Identify which cell holds the provided text, then report its (X, Y) central coordinate. 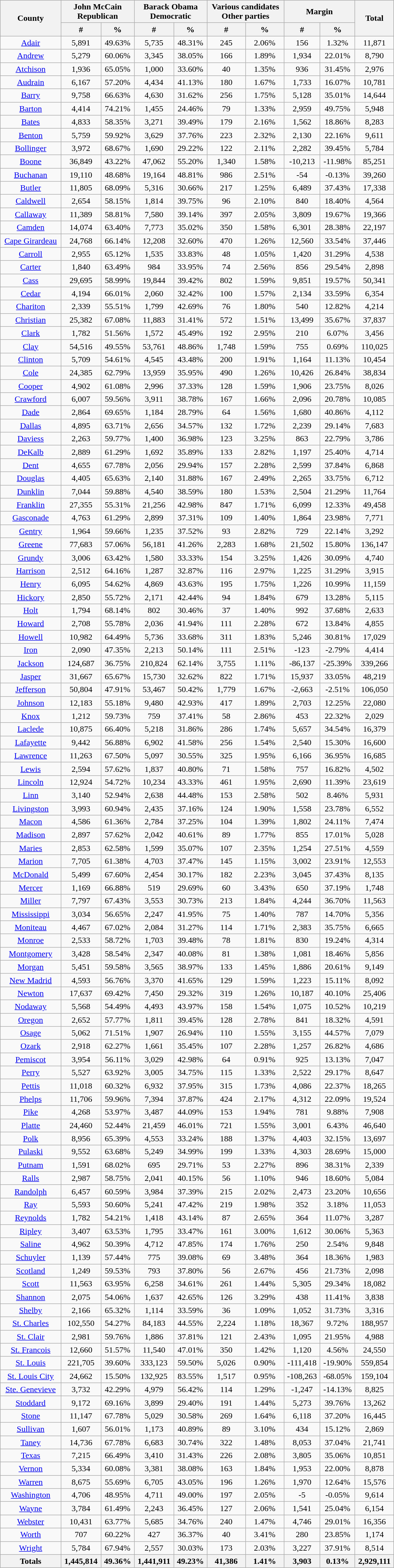
9,552 (81, 1152)
36.95% (338, 756)
2,638 (154, 795)
Marion (30, 861)
56,181 (154, 544)
Maries (30, 848)
2,060 (154, 293)
Lafayette (30, 742)
5,273 (302, 1403)
6,095 (81, 584)
29.34% (338, 1284)
161 (226, 1231)
59.73% (117, 716)
43.05% (190, 1482)
21.73% (338, 1271)
28.79% (190, 412)
14,736 (81, 1442)
-2.79% (338, 650)
1,254 (302, 848)
47.91% (117, 690)
33.54% (338, 241)
Butler (30, 188)
18.60% (338, 1178)
49,458 (374, 505)
59.92% (117, 135)
240 (226, 1522)
-5 (302, 1495)
6,932 (154, 1086)
9,614 (374, 1495)
2,041 (154, 1178)
Andrew (30, 56)
145 (226, 861)
33.83% (190, 254)
6,007 (81, 399)
10,234 (154, 782)
30.17% (190, 875)
39.75% (190, 201)
Holt (30, 611)
8,026 (374, 386)
1,983 (374, 1258)
1,169 (81, 888)
4,902 (81, 386)
56.76% (117, 980)
29.17% (338, 1073)
7,047 (374, 1059)
25.40% (338, 452)
2,656 (154, 426)
1,799 (154, 307)
2.17% (265, 1099)
100 (226, 293)
19.24% (338, 940)
106,050 (374, 690)
Ripley (30, 1231)
3,006 (81, 557)
104 (226, 822)
Dent (30, 465)
6,902 (154, 742)
461 (226, 782)
200 (226, 359)
15.80% (338, 544)
30.58% (190, 1416)
Macon (30, 822)
110,025 (374, 346)
29.40% (190, 1403)
109 (226, 518)
64.49% (117, 637)
34.76% (190, 1522)
217 (226, 188)
182 (226, 875)
21.29% (338, 492)
85,251 (374, 161)
5,759 (81, 135)
1.56% (265, 412)
4,712 (154, 1244)
5,499 (81, 875)
4,403 (302, 1139)
126 (226, 1297)
3,001 (302, 1125)
9.88% (338, 1112)
Oregon (30, 1020)
43.97% (190, 1006)
490 (226, 373)
35.89% (190, 452)
37.47% (190, 861)
54.61% (117, 359)
33.75% (338, 478)
Harrison (30, 571)
781 (302, 1112)
4,895 (81, 426)
59.66% (117, 531)
286 (226, 729)
37.84% (338, 465)
3,786 (374, 439)
2,265 (302, 478)
21,459 (154, 1125)
-11.98% (338, 161)
23.78% (338, 809)
1.94% (265, 1112)
7,215 (81, 1456)
438 (302, 1297)
26.82% (338, 1046)
219 (226, 1204)
55.51% (117, 307)
16.07% (338, 82)
5,249 (154, 1152)
18.86% (338, 122)
2,171 (154, 597)
57.44% (117, 1258)
2.86% (265, 716)
2,056 (154, 465)
31.27% (190, 927)
2,098 (374, 1271)
77,683 (81, 544)
2,929,111 (374, 1561)
1,864 (302, 518)
35.75% (338, 927)
1,607 (81, 1429)
30.55% (190, 756)
43.33% (190, 782)
11,706 (81, 1099)
1,139 (81, 1258)
Henry (30, 584)
1,400 (154, 439)
58.15% (117, 201)
1,690 (154, 148)
2,213 (154, 650)
3,002 (302, 861)
15,937 (302, 676)
9,480 (154, 703)
36 (226, 1310)
55.69% (117, 1482)
10,085 (374, 399)
12.25% (338, 703)
42.29% (117, 1389)
59.77% (117, 439)
132,925 (154, 1376)
11,263 (81, 756)
40.10% (338, 993)
11,018 (81, 1086)
5,527 (81, 1073)
Reynolds (30, 1218)
45.49% (190, 333)
67.08% (117, 320)
4,303 (302, 1152)
30.06% (338, 1231)
58.54% (117, 954)
2,864 (81, 412)
397 (226, 214)
1,000 (154, 69)
2,224 (226, 1323)
18.46% (338, 954)
Stone (30, 1416)
1,970 (302, 1482)
5,316 (154, 188)
6,166 (302, 756)
2,981 (81, 1337)
5,084 (374, 1178)
-0.13% (338, 174)
St. Clair (30, 1337)
4,706 (81, 1495)
63.53% (117, 1231)
2.08% (265, 1456)
1,802 (302, 822)
2,347 (154, 954)
-14.13% (338, 1389)
37,446 (374, 241)
2,633 (374, 611)
6.07% (338, 333)
32.62% (190, 676)
2,557 (154, 1548)
434 (302, 1429)
37.20% (338, 1416)
226 (226, 1456)
27,355 (81, 505)
66.01% (117, 293)
7,580 (154, 214)
2,850 (81, 597)
55.78% (117, 624)
Montgomery (30, 954)
7,773 (154, 228)
Lewis (30, 769)
47.01% (190, 1350)
1.18% (265, 1323)
-108,263 (302, 1376)
43.14% (190, 1218)
30.66% (190, 188)
Wayne (30, 1508)
6,167 (81, 82)
199 (226, 1152)
48 (226, 254)
23.20% (338, 1191)
Warren (30, 1482)
29.32% (190, 993)
2.03% (265, 1548)
St. Francois (30, 1350)
2,708 (81, 624)
67.02% (117, 927)
2,473 (302, 1191)
22.79% (338, 439)
2,130 (302, 135)
DeKalb (30, 452)
47.42% (190, 1204)
48.81% (190, 174)
188,957 (374, 1323)
4,564 (374, 201)
6,258 (154, 1284)
35.06% (338, 1456)
4,268 (81, 1112)
2,243 (154, 1508)
34.61% (190, 1284)
759 (154, 716)
311 (226, 637)
55.20% (190, 161)
Dade (30, 412)
Totals (30, 1561)
11.13% (338, 359)
39.49% (190, 122)
6,683 (154, 1442)
58.99% (117, 280)
68.02% (117, 1165)
1.38% (265, 954)
1.10% (265, 1178)
Saline (30, 1244)
1,257 (302, 1046)
2,239 (302, 426)
60.22% (117, 1535)
2.67% (265, 1271)
2.16% (265, 122)
55.31% (117, 505)
2,522 (302, 1073)
250 (302, 1244)
Nodaway (30, 1006)
1,637 (154, 1297)
1.45% (265, 967)
New Madrid (30, 980)
4,086 (302, 1086)
11.07% (338, 1218)
2,036 (154, 624)
25,406 (374, 993)
2,454 (154, 875)
2,987 (81, 1178)
333,123 (154, 1363)
2.27% (265, 1165)
56.11% (117, 1059)
15.50% (117, 1376)
4,194 (81, 293)
1.47% (265, 1522)
35.45% (190, 1046)
Douglas (30, 478)
15.11% (338, 980)
34.75% (190, 1073)
6,154 (374, 1508)
5,029 (154, 1416)
2.49% (265, 478)
55.18% (117, 703)
124 (226, 809)
1.35% (265, 69)
29.22% (190, 148)
707 (81, 1535)
38.59% (190, 492)
1,591 (81, 1165)
49.75% (338, 109)
-123 (302, 650)
1.80% (265, 307)
63.95% (117, 1284)
3.41% (265, 1535)
Iron (30, 650)
37.76% (190, 135)
22.14% (338, 531)
2,918 (81, 1046)
54,516 (81, 346)
1,164 (302, 359)
58.75% (117, 1178)
1,612 (302, 1231)
11,159 (374, 584)
Scotland (30, 1271)
Washington (30, 1495)
10,851 (374, 1456)
33.33% (190, 557)
2.54% (338, 1244)
Wright (30, 1548)
8,053 (302, 1442)
68.14% (117, 611)
56.42% (190, 1389)
856 (302, 267)
453 (302, 716)
Putnam (30, 1165)
10,426 (302, 373)
221,705 (81, 1363)
116 (226, 571)
1,811 (154, 1020)
11,389 (81, 214)
15,730 (154, 676)
1,517 (226, 1376)
8,878 (374, 1469)
29.69% (190, 888)
12.64% (338, 1482)
47,062 (154, 161)
13,499 (302, 320)
3,271 (154, 122)
Bates (30, 122)
16,445 (374, 1416)
Linn (30, 795)
Clay (30, 346)
7,908 (374, 1112)
65.67% (117, 676)
38.31% (338, 1165)
1,794 (81, 611)
22.00% (338, 1469)
2.32% (265, 135)
23.98% (338, 518)
37.87% (190, 1099)
3,456 (374, 333)
23.91% (338, 861)
1,953 (302, 1469)
2.23% (265, 875)
Ralls (30, 1178)
24.11% (338, 822)
9,442 (81, 742)
11,805 (81, 188)
25,382 (81, 320)
6,705 (154, 1482)
60.59% (117, 1191)
179 (226, 122)
1.68% (265, 544)
3,287 (374, 1218)
56.01% (117, 1429)
174 (226, 1244)
St. Louis (30, 1363)
9,149 (374, 967)
37.80% (190, 1271)
8.46% (338, 795)
1.11% (265, 663)
54.62% (117, 584)
74.21% (117, 109)
4,553 (154, 1139)
79 (226, 109)
69.42% (117, 993)
213 (226, 901)
417 (226, 703)
4,988 (374, 1337)
2,075 (81, 1297)
20.61% (338, 967)
1,420 (302, 254)
81 (226, 954)
Mercer (30, 888)
50.39% (117, 1244)
59.53% (117, 1271)
2,599 (302, 465)
38,834 (374, 373)
11,764 (374, 492)
44.48% (190, 795)
2,889 (81, 452)
94 (226, 597)
50,341 (374, 280)
9.72% (338, 1323)
61.36% (117, 822)
5,334 (81, 1469)
71.51% (117, 1033)
Jackson (30, 663)
Pettis (30, 1086)
6,118 (302, 1416)
1,184 (154, 412)
36.70% (338, 901)
5,115 (374, 597)
11,540 (154, 1350)
23,619 (374, 782)
0.13% (338, 1561)
4,855 (374, 624)
3,553 (154, 901)
3,407 (81, 1231)
863 (302, 439)
24,385 (81, 373)
502 (302, 795)
9,848 (374, 1244)
-2.51% (338, 690)
1,840 (81, 267)
4,214 (374, 307)
1,580 (154, 557)
34.57% (190, 426)
Mississippi (30, 914)
71 (226, 769)
1,837 (154, 769)
210 (302, 333)
14,074 (81, 228)
3,005 (154, 1073)
18.32% (338, 1020)
1,661 (154, 1046)
10,982 (81, 637)
3,227 (302, 1548)
20.78% (338, 399)
6,868 (374, 465)
38.08% (190, 1469)
2.02% (265, 1191)
1,906 (302, 386)
Miller (30, 901)
0.95% (265, 1376)
1,120 (302, 1350)
4,655 (81, 465)
3,410 (154, 1456)
6,552 (374, 809)
Jefferson (30, 690)
39,260 (374, 174)
5,305 (302, 1284)
30.09% (338, 557)
18,367 (302, 1323)
122 (226, 148)
76 (226, 307)
Carroll (30, 254)
841 (302, 1020)
30.81% (338, 637)
69.16% (117, 1403)
124,687 (81, 663)
2,594 (81, 769)
37.95% (190, 1086)
63.68% (117, 1152)
Johnson (30, 703)
Audrain (30, 82)
5,241 (154, 1204)
Jasper (30, 676)
49.55% (117, 346)
19.67% (338, 214)
13.84% (338, 624)
50.60% (117, 1204)
41.26% (190, 544)
4,833 (81, 122)
28.38% (338, 228)
30.03% (190, 1548)
32.15% (338, 1139)
1,114 (154, 1310)
3.43% (265, 888)
793 (154, 1271)
3.29% (265, 1297)
7,705 (81, 861)
13,262 (374, 1403)
196 (226, 1482)
4,545 (154, 359)
15,576 (374, 1482)
65.32% (117, 1310)
69.65% (117, 412)
3,903 (302, 1561)
36.45% (190, 1508)
3,370 (154, 980)
11,053 (374, 1204)
5,218 (154, 729)
315 (226, 1086)
5,891 (81, 43)
6,665 (374, 927)
19,366 (374, 214)
1.41% (265, 1561)
121 (226, 1337)
Crawford (30, 399)
115 (226, 1073)
30.74% (190, 1442)
Various candidatesOther parties (245, 12)
0.91% (265, 1059)
4,312 (302, 1099)
44.57% (338, 1033)
163 (226, 1469)
Morgan (30, 967)
2,512 (81, 571)
1.48% (265, 1442)
936 (302, 69)
984 (154, 267)
21,741 (374, 1442)
54.72% (117, 782)
22.16% (338, 135)
12.82% (338, 307)
Adair (30, 43)
2,955 (81, 254)
63.92% (117, 1073)
Randolph (30, 1191)
22.09% (338, 1099)
3,029 (154, 1059)
2,533 (81, 940)
32.42% (190, 293)
40.86% (338, 412)
24,460 (81, 1125)
4,686 (374, 1046)
Camden (30, 228)
319 (226, 993)
11.39% (338, 782)
13,959 (154, 373)
56.88% (117, 742)
Shannon (30, 1297)
2,042 (154, 835)
2,263 (81, 439)
4,314 (374, 940)
322 (226, 1442)
Phelps (30, 1099)
34.99% (190, 1152)
41.13% (190, 82)
66.63% (117, 95)
1.53% (265, 492)
Hickory (30, 597)
1,075 (302, 1006)
Bollinger (30, 148)
29.14% (338, 426)
66.49% (117, 1456)
41,386 (226, 1561)
1.09% (265, 1310)
8,283 (374, 122)
14,644 (374, 95)
33.68% (190, 637)
1,934 (302, 56)
7,450 (154, 993)
572 (226, 320)
60 (226, 888)
1,814 (154, 201)
4,746 (302, 1522)
Barack ObamaDemocratic (170, 12)
1,441,911 (154, 1561)
48.86% (190, 346)
58.81% (117, 214)
4,962 (81, 1244)
48.68% (117, 174)
8,647 (374, 1073)
29.01% (338, 1522)
Pemiscot (30, 1059)
33.95% (190, 267)
195 (226, 584)
13.13% (338, 1059)
37.91% (338, 1548)
Gasconade (30, 518)
325 (226, 756)
52.94% (117, 795)
50,804 (81, 690)
67.60% (117, 875)
896 (302, 1165)
132 (226, 426)
Livingston (30, 809)
38.97% (190, 967)
51.57% (117, 1350)
Clinton (30, 359)
1,197 (302, 452)
5,948 (374, 109)
3.18% (338, 1204)
18,082 (374, 1284)
4,703 (154, 861)
39.42% (190, 280)
1,703 (154, 940)
42.69% (190, 307)
33.60% (190, 69)
60.94% (117, 809)
1,081 (302, 954)
755 (302, 346)
102,550 (81, 1323)
36.98% (190, 439)
4,714 (374, 452)
66.88% (117, 888)
2,029 (374, 716)
215 (226, 1191)
Knox (30, 716)
Perry (30, 1073)
Cedar (30, 293)
Pulaski (30, 1152)
2.95% (265, 333)
2,504 (302, 492)
37 (226, 611)
15.12% (338, 1429)
15,000 (374, 1152)
McDonald (30, 875)
48.95% (117, 1495)
191 (226, 1403)
Schuyler (30, 1258)
1,572 (154, 333)
22.32% (338, 716)
5,568 (81, 1006)
2.43% (265, 1337)
54.49% (117, 1006)
Ozark (30, 1046)
2.78% (265, 1020)
56.65% (117, 914)
12,183 (81, 703)
1,680 (302, 412)
46,640 (374, 1125)
43.22% (117, 161)
41.95% (190, 914)
44.09% (190, 1112)
1.15% (265, 861)
9,611 (374, 135)
37.31% (190, 518)
36.75% (117, 663)
2,898 (374, 267)
17,338 (374, 188)
5,735 (154, 43)
36.37% (190, 1535)
2,282 (302, 148)
58.35% (117, 122)
2.97% (265, 571)
4,763 (81, 518)
5,028 (374, 835)
Cole (30, 373)
16,685 (374, 756)
5,451 (81, 967)
9,172 (81, 1403)
63.49% (117, 267)
1.57% (265, 293)
61.38% (117, 861)
61.49% (117, 1508)
2,435 (154, 809)
17,637 (81, 993)
3.00% (265, 1231)
Lawrence (30, 756)
St. Louis City (30, 1376)
456 (302, 1271)
37,837 (374, 320)
2,976 (374, 69)
9,758 (81, 95)
13.28% (338, 597)
11,147 (81, 1416)
11.41% (338, 1297)
49.23% (190, 1561)
25.04% (338, 1508)
8,092 (374, 980)
55.72% (117, 597)
11,883 (154, 320)
Osage (30, 1033)
14.70% (338, 914)
1,340 (226, 161)
156 (302, 43)
38.78% (190, 399)
Scott (30, 1284)
158 (226, 1006)
62.58% (117, 848)
2,996 (154, 386)
Grundy (30, 557)
Daviess (30, 439)
33.47% (190, 1231)
10,656 (374, 1191)
2,540 (302, 742)
40.15% (190, 1178)
3,755 (226, 663)
3,809 (302, 214)
4,869 (154, 584)
33.24% (190, 1139)
35.67% (338, 320)
5,593 (81, 1204)
51.56% (117, 333)
519 (154, 888)
2,383 (302, 927)
33.05% (338, 676)
3,487 (154, 1112)
68.09% (117, 188)
54.21% (117, 1218)
28.69% (338, 1152)
4,244 (302, 901)
269 (226, 1416)
Ste. Genevieve (30, 1389)
2,690 (302, 782)
60.06% (117, 56)
-68.05% (338, 1376)
3,428 (81, 954)
4,405 (81, 478)
19,164 (154, 174)
4.56% (338, 1350)
23.75% (338, 386)
-86,137 (302, 663)
10.99% (338, 584)
62.27% (117, 1046)
Moniteau (30, 927)
57.77% (117, 1020)
2.58% (265, 795)
1.73% (265, 1086)
123 (226, 439)
210,824 (154, 663)
35.01% (338, 95)
0.69% (338, 346)
31,667 (81, 676)
1,692 (154, 452)
40.80% (190, 769)
21.95% (338, 1337)
36,849 (81, 161)
Atchison (30, 69)
3,140 (81, 795)
1.25% (265, 188)
925 (302, 1059)
188 (226, 1139)
17,029 (374, 637)
6,457 (81, 1191)
41.94% (190, 624)
1.39% (265, 822)
21,502 (302, 544)
40.08% (190, 954)
Dunklin (30, 492)
1.83% (265, 637)
3,316 (374, 1310)
Barry (30, 95)
Lincoln (30, 782)
-10,213 (302, 161)
559,854 (374, 1363)
Monroe (30, 940)
540 (302, 307)
37.19% (338, 888)
12,660 (81, 1350)
39.08% (190, 1258)
16,356 (374, 1522)
992 (302, 611)
31.43% (190, 1456)
59.58% (117, 967)
31.45% (338, 69)
44.55% (190, 1323)
75 (226, 914)
3,915 (374, 571)
2,166 (81, 1310)
1,226 (302, 584)
4,540 (154, 492)
1,095 (302, 1337)
19,110 (81, 174)
427 (154, 1535)
Dallas (30, 426)
159,104 (374, 1376)
1.98% (265, 1204)
2.11% (265, 148)
695 (154, 1165)
58 (226, 716)
66.14% (117, 241)
50.42% (190, 690)
3,972 (81, 148)
470 (226, 241)
9,851 (302, 280)
1.81% (265, 940)
Ray (30, 1204)
18,265 (374, 1086)
59.50% (190, 1363)
30.46% (190, 611)
67.43% (117, 901)
166 (226, 56)
1.72% (265, 426)
49.00% (190, 1495)
2,897 (81, 835)
2,899 (154, 518)
986 (226, 174)
Christian (30, 320)
4,112 (374, 412)
40.89% (190, 1429)
84,183 (154, 1323)
1,795 (154, 1231)
37.04% (338, 1442)
46.01% (190, 1125)
11,871 (374, 43)
1.76% (265, 1244)
59.96% (117, 1099)
3,292 (374, 531)
679 (302, 597)
31.86% (190, 729)
Caldwell (30, 201)
Madison (30, 835)
-19.90% (338, 1363)
22,197 (374, 228)
24,550 (374, 1350)
66.40% (117, 729)
729 (302, 531)
2,654 (81, 201)
52.44% (117, 1125)
672 (302, 624)
4,740 (374, 557)
721 (226, 1125)
3,784 (81, 1508)
787 (302, 914)
67.50% (117, 756)
1.74% (265, 729)
1.51% (265, 320)
16.82% (338, 769)
-2,663 (302, 690)
63.77% (117, 1522)
St. Charles (30, 1323)
8,514 (374, 1548)
1,173 (154, 1429)
4,434 (154, 82)
2,090 (81, 650)
0.90% (265, 1363)
1,936 (81, 69)
41.65% (190, 980)
4,538 (374, 254)
Barton (30, 109)
2,959 (302, 109)
67.94% (117, 1548)
10,875 (81, 729)
1.90% (265, 809)
3,155 (302, 1033)
41.58% (190, 742)
Platte (30, 1125)
54.06% (117, 1297)
1,235 (154, 531)
63.40% (117, 228)
1.29% (265, 1389)
3,565 (154, 967)
Worth (30, 1535)
48,219 (374, 676)
6,712 (374, 478)
Howell (30, 637)
Greene (30, 544)
93 (226, 531)
1,223 (302, 980)
2.10% (265, 201)
5,685 (154, 1522)
4,979 (154, 1389)
10,219 (374, 1006)
96 (226, 201)
60.08% (117, 1469)
8,675 (81, 1482)
6,489 (302, 188)
Chariton (30, 307)
16,600 (374, 742)
154 (226, 557)
7,797 (81, 901)
Cooper (30, 386)
3,954 (81, 1059)
8,956 (81, 1139)
2.56% (265, 267)
8,135 (374, 875)
3,732 (81, 1389)
37.33% (190, 386)
2,703 (302, 703)
31.62% (190, 95)
4,593 (81, 980)
43.48% (190, 359)
47.85% (190, 1244)
Benton (30, 135)
Webster (30, 1522)
3,034 (81, 914)
62.14% (190, 663)
1,426 (302, 557)
5,709 (81, 359)
1,212 (81, 716)
-0.05% (338, 1495)
17.01% (338, 835)
65.63% (117, 478)
1,907 (154, 1033)
5,279 (81, 56)
4,493 (154, 1006)
129 (226, 980)
3,045 (302, 875)
1,052 (302, 1310)
58.72% (117, 940)
53,761 (154, 346)
54.27% (117, 1323)
Total (374, 18)
6.43% (338, 1125)
Buchanan (30, 174)
1,249 (81, 1271)
Shelby (30, 1310)
24,768 (81, 241)
Taney (30, 1442)
4,586 (81, 822)
1.37% (265, 1139)
Cape Girardeau (30, 241)
Callaway (30, 214)
1,287 (154, 571)
62.79% (117, 373)
15.30% (338, 742)
53 (226, 1165)
2,096 (302, 399)
1,733 (302, 82)
60.32% (117, 1086)
5,356 (374, 914)
3,805 (302, 1456)
22.01% (338, 56)
5,246 (302, 637)
2.65% (265, 1218)
1.77% (265, 835)
57.06% (117, 544)
37.68% (338, 611)
59.56% (117, 399)
35.07% (190, 848)
6,301 (302, 228)
12,553 (374, 861)
Polk (30, 1139)
855 (302, 835)
24.46% (190, 109)
Newton (30, 993)
5,931 (374, 795)
19,524 (374, 1099)
59.88% (117, 492)
57.20% (117, 82)
3,381 (154, 1469)
37.52% (190, 531)
2,853 (81, 848)
Howard (30, 624)
13,697 (374, 1139)
24,662 (81, 1376)
650 (302, 888)
1,418 (154, 1218)
840 (302, 201)
Laclede (30, 729)
34.54% (338, 729)
7,683 (374, 426)
1,535 (154, 254)
5,856 (374, 954)
83.55% (190, 1376)
65.12% (117, 254)
7,394 (154, 1099)
1,964 (81, 531)
5,062 (81, 1033)
78 (226, 940)
1,541 (302, 1508)
31.88% (190, 478)
68.67% (117, 148)
Gentry (30, 531)
-25.39% (338, 663)
63.42% (117, 557)
5,128 (302, 95)
39.14% (190, 214)
10,431 (81, 1522)
Margin (319, 12)
10,454 (374, 359)
6,099 (302, 505)
280 (302, 1535)
29,695 (81, 280)
64.16% (117, 571)
5,363 (374, 1231)
26.84% (338, 373)
339,266 (374, 663)
74 (226, 267)
39.76% (338, 1403)
12,208 (154, 241)
Texas (30, 1456)
110 (226, 1033)
3.10% (265, 1429)
Boone (30, 161)
29.71% (190, 1165)
10,187 (302, 993)
5,736 (154, 637)
37.81% (190, 1337)
2,283 (226, 544)
53.97% (117, 1112)
3,838 (374, 1297)
7,044 (81, 492)
2,140 (154, 478)
4,559 (374, 848)
40.61% (190, 835)
61.08% (117, 386)
35.95% (190, 373)
Sullivan (30, 1429)
42.65% (190, 1297)
22.37% (338, 1086)
35.02% (190, 228)
18.36% (338, 1258)
3,899 (154, 1403)
12,560 (302, 241)
4,711 (154, 1495)
1,225 (302, 571)
-111,418 (302, 1363)
10.52% (338, 1006)
31.41% (190, 320)
Franklin (30, 505)
847 (226, 505)
59.76% (117, 1337)
39.48% (190, 940)
3,345 (154, 56)
63.71% (117, 426)
2,869 (374, 1429)
5,097 (154, 756)
12,924 (81, 782)
1.32% (338, 43)
-54 (302, 174)
23.85% (338, 1535)
2,084 (154, 927)
2,247 (154, 914)
5,657 (302, 729)
192 (226, 333)
69 (226, 1258)
18.40% (338, 201)
3,993 (81, 809)
8,825 (374, 1389)
1.05% (265, 254)
Clark (30, 333)
Pike (30, 1112)
127 (226, 1508)
37.16% (190, 809)
245 (226, 43)
1,174 (374, 1535)
37.25% (190, 822)
173 (226, 1548)
32.87% (190, 571)
County (30, 18)
65.05% (117, 69)
8,790 (374, 56)
830 (302, 940)
4,591 (374, 1020)
49.63% (117, 43)
2,134 (302, 293)
1,562 (302, 122)
4,502 (374, 769)
65.39% (117, 1139)
6,354 (374, 293)
37.41% (190, 716)
136,147 (374, 544)
21,256 (154, 505)
1.42% (265, 1350)
38.05% (190, 56)
19,844 (154, 280)
30.73% (190, 901)
2,652 (81, 1020)
-1,247 (302, 1389)
4,630 (154, 95)
1.64% (265, 1416)
157 (226, 465)
29.94% (190, 465)
1,599 (154, 848)
223 (226, 135)
22,080 (374, 703)
47.35% (117, 650)
29.54% (338, 267)
Cass (30, 280)
John McCainRepublican (98, 12)
37.39% (190, 1191)
16,379 (374, 729)
7,474 (374, 822)
3,984 (154, 1191)
822 (226, 676)
197 (226, 1495)
1.91% (265, 359)
7,079 (374, 1033)
43.63% (190, 584)
352 (302, 1204)
2,784 (154, 822)
775 (154, 1258)
42.93% (190, 703)
26.94% (190, 1033)
261 (226, 1284)
757 (302, 769)
42.44% (190, 597)
7,771 (374, 518)
4,467 (81, 927)
31.73% (338, 1310)
424 (226, 1099)
1.66% (265, 399)
49.36% (117, 1561)
3,629 (154, 135)
87 (226, 1218)
10,781 (374, 82)
50.14% (190, 650)
1,455 (154, 109)
27.51% (338, 848)
Vernon (30, 1469)
946 (302, 1178)
39.60% (117, 1363)
3.48% (265, 1258)
32.60% (190, 241)
5,026 (226, 1363)
12.33% (338, 505)
Stoddard (30, 1403)
19.57% (338, 280)
1,779 (226, 690)
3,911 (154, 399)
48.31% (190, 43)
1,558 (302, 809)
Carter (30, 267)
53,467 (154, 690)
1,445,814 (81, 1561)
2.35% (265, 848)
